Find where the given text appears and provide that cell's center as [X, Y] coordinate. 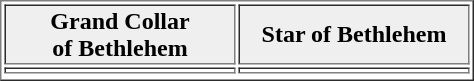
Grand Collarof Bethlehem [120, 34]
Star of Bethlehem [354, 34]
